Search for the cell housing the specified text and yield its [x, y] center coordinate. 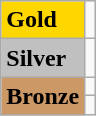
Bronze [43, 96]
Silver [43, 58]
Gold [43, 20]
